Search for the cell housing the specified text and yield its (X, Y) center coordinate. 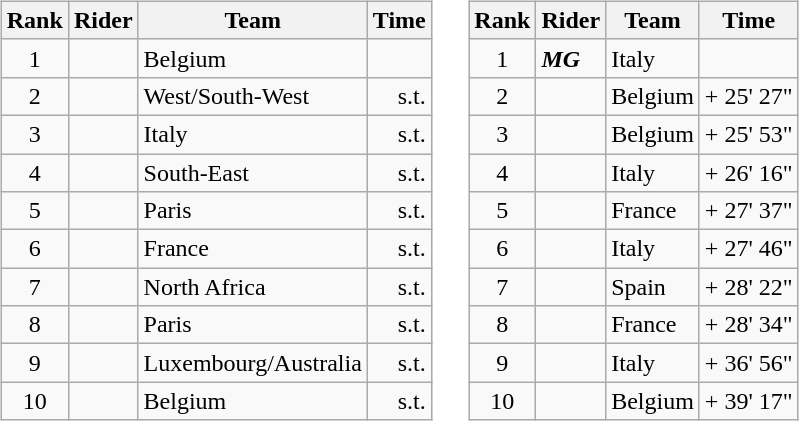
Luxembourg/Australia (252, 363)
+ 39' 17" (748, 401)
South-East (252, 173)
+ 27' 46" (748, 249)
+ 25' 53" (748, 134)
+ 36' 56" (748, 363)
+ 27' 37" (748, 211)
North Africa (252, 287)
West/South-West (252, 96)
+ 26' 16" (748, 173)
MG (571, 58)
+ 25' 27" (748, 96)
Spain (653, 287)
+ 28' 34" (748, 325)
+ 28' 22" (748, 287)
